Identify which cell holds the provided text, then report its (x, y) central coordinate. 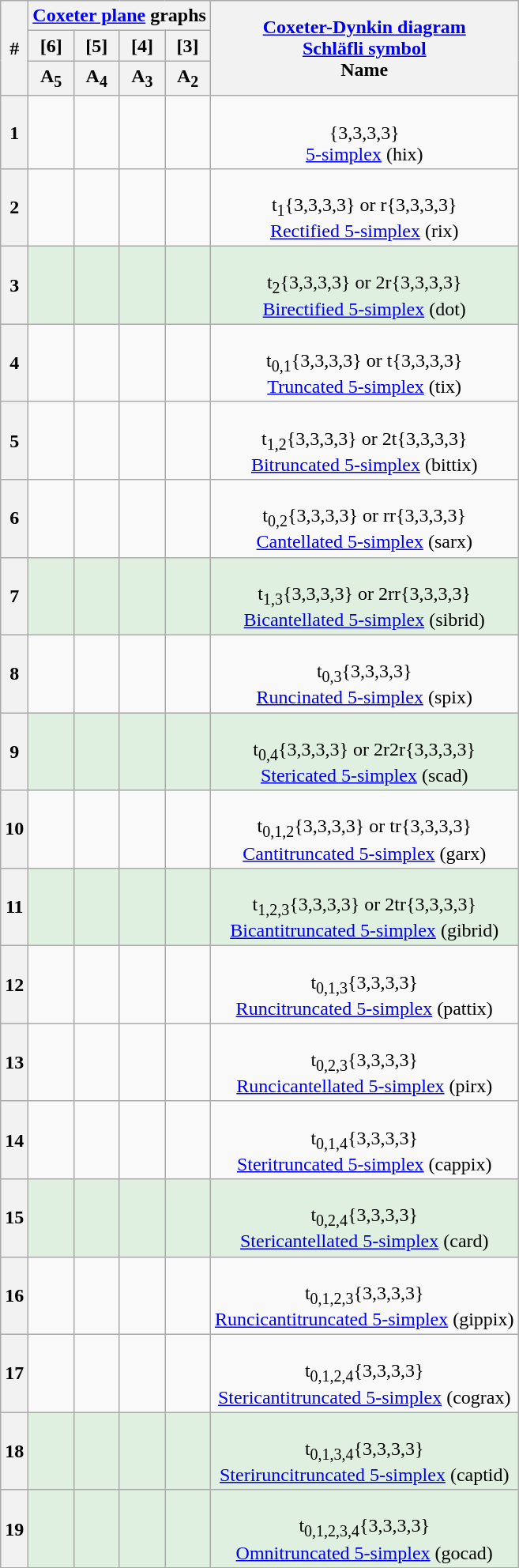
A2 (188, 78)
t0,2,4{3,3,3,3}Stericantellated 5-simplex (card) (364, 1218)
8 (14, 673)
A3 (142, 78)
# (14, 48)
t1,2{3,3,3,3} or 2t{3,3,3,3}Bitruncated 5-simplex (bittix) (364, 440)
t0,2,3{3,3,3,3}Runcicantellated 5-simplex (pirx) (364, 1062)
[4] (142, 46)
6 (14, 518)
A5 (51, 78)
10 (14, 829)
1 (14, 132)
{3,3,3,3}5-simplex (hix) (364, 132)
Coxeter plane graphs (120, 16)
Coxeter-Dynkin diagramSchläfli symbolName (364, 48)
17 (14, 1373)
t0,3{3,3,3,3}Runcinated 5-simplex (spix) (364, 673)
t1{3,3,3,3} or r{3,3,3,3}Rectified 5-simplex (rix) (364, 207)
t1,3{3,3,3,3} or 2rr{3,3,3,3}Bicantellated 5-simplex (sibrid) (364, 596)
13 (14, 1062)
5 (14, 440)
4 (14, 363)
19 (14, 1528)
14 (14, 1140)
t2{3,3,3,3} or 2r{3,3,3,3}Birectified 5-simplex (dot) (364, 285)
t0,1,3{3,3,3,3}Runcitruncated 5-simplex (pattix) (364, 985)
2 (14, 207)
t0,1,2{3,3,3,3} or tr{3,3,3,3}Cantitruncated 5-simplex (garx) (364, 829)
t0,1,2,3,4{3,3,3,3}Omnitruncated 5-simplex (gocad) (364, 1528)
t0,1,3,4{3,3,3,3}Steriruncitruncated 5-simplex (captid) (364, 1451)
t0,1{3,3,3,3} or t{3,3,3,3}Truncated 5-simplex (tix) (364, 363)
7 (14, 596)
16 (14, 1295)
12 (14, 985)
A4 (96, 78)
[5] (96, 46)
t0,1,2,3{3,3,3,3}Runcicantitruncated 5-simplex (gippix) (364, 1295)
t0,2{3,3,3,3} or rr{3,3,3,3}Cantellated 5-simplex (sarx) (364, 518)
3 (14, 285)
t0,4{3,3,3,3} or 2r2r{3,3,3,3}Stericated 5-simplex (scad) (364, 752)
18 (14, 1451)
[3] (188, 46)
t0,1,2,4{3,3,3,3}Stericantitruncated 5-simplex (cograx) (364, 1373)
t1,2,3{3,3,3,3} or 2tr{3,3,3,3}Bicantitruncated 5-simplex (gibrid) (364, 906)
15 (14, 1218)
9 (14, 752)
11 (14, 906)
t0,1,4{3,3,3,3}Steritruncated 5-simplex (cappix) (364, 1140)
[6] (51, 46)
